Return (X, Y) of the center of cell containing provided text 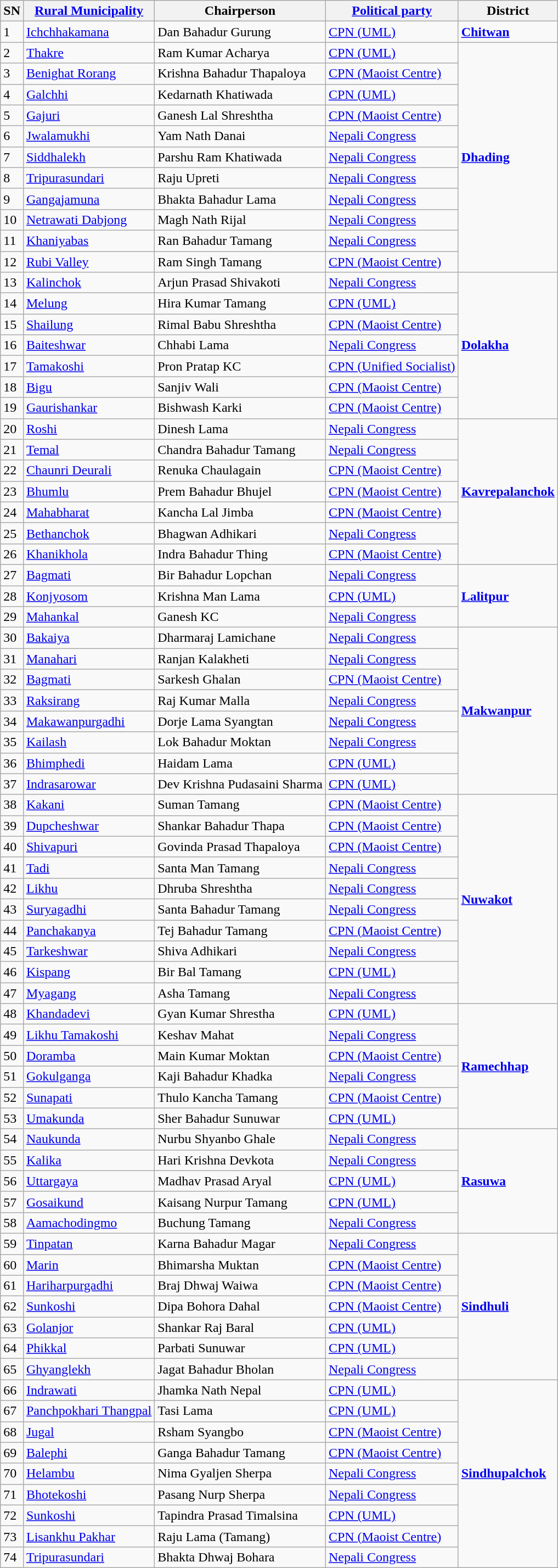
Main Kumar Moktan (240, 1056)
Netrawati Dabjong (89, 220)
Pron Pratap KC (240, 366)
Hira Kumar Tamang (240, 304)
72 (12, 1515)
Shankar Bahadur Thapa (240, 826)
61 (12, 1286)
Jagat Bahadur Bholan (240, 1369)
Govinda Prasad Thapaloya (240, 847)
Bir Bahadur Lopchan (240, 575)
Sarkesh Ghalan (240, 680)
Rsham Syangbo (240, 1432)
Dorje Lama Syangtan (240, 721)
73 (12, 1536)
Kaji Bahadur Khadka (240, 1077)
Sanjiv Wali (240, 387)
Krishna Bahadur Thapaloya (240, 74)
Dhading (508, 157)
50 (12, 1056)
Galchhi (89, 94)
Dan Bahadur Gurung (240, 32)
33 (12, 701)
Panchakanya (89, 931)
Nima Gyaljen Sherpa (240, 1474)
Jwalamukhi (89, 136)
Bhakta Bahadur Lama (240, 199)
70 (12, 1474)
74 (12, 1557)
Dinesh Lama (240, 429)
Gokulganga (89, 1077)
Ram Singh Tamang (240, 262)
Ichchhakamana (89, 32)
Yam Nath Danai (240, 136)
Sunapati (89, 1097)
18 (12, 387)
Chaunri Deurali (89, 471)
Tasi Lama (240, 1411)
Ghyanglekh (89, 1369)
Gangajamuna (89, 199)
Sindhupalchok (508, 1474)
Tadi (89, 867)
Marin (89, 1264)
22 (12, 471)
37 (12, 784)
Helambu (89, 1474)
Nurbu Shyanbo Ghale (240, 1139)
Dhruba Shreshtha (240, 888)
SN (12, 11)
26 (12, 554)
71 (12, 1494)
42 (12, 888)
Political party (392, 11)
68 (12, 1432)
45 (12, 951)
Tej Bahadur Tamang (240, 931)
Bigu (89, 387)
47 (12, 993)
Shankar Raj Baral (240, 1328)
57 (12, 1202)
Melung (89, 304)
41 (12, 867)
Tarkeshwar (89, 951)
Magh Nath Rijal (240, 220)
Parbati Sunuwar (240, 1348)
Thakre (89, 53)
Raju Lama (Tamang) (240, 1536)
Shailung (89, 324)
Phikkal (89, 1348)
Santa Bahadur Tamang (240, 909)
Ramechhap (508, 1066)
14 (12, 304)
46 (12, 972)
Khanikhola (89, 554)
Madhav Prasad Aryal (240, 1181)
Kavrepalanchok (508, 491)
6 (12, 136)
Gyan Kumar Shrestha (240, 1014)
Kispang (89, 972)
7 (12, 157)
40 (12, 847)
27 (12, 575)
Ganesh Lal Shreshtha (240, 115)
Suman Tamang (240, 805)
69 (12, 1453)
Lok Bahadur Moktan (240, 742)
21 (12, 450)
54 (12, 1139)
Dupcheshwar (89, 826)
Dipa Bohora Dahal (240, 1307)
55 (12, 1160)
34 (12, 721)
Tinpatan (89, 1244)
63 (12, 1328)
Dev Krishna Pudasaini Sharma (240, 784)
Myagang (89, 993)
32 (12, 680)
Temal (89, 450)
Kancha Lal Jimba (240, 512)
Arjun Prasad Shivakoti (240, 283)
64 (12, 1348)
Ran Bahadur Tamang (240, 240)
Mahabharat (89, 512)
20 (12, 429)
Raj Kumar Malla (240, 701)
Rural Municipality (89, 11)
Indra Bahadur Thing (240, 554)
Uttargaya (89, 1181)
Hari Krishna Devkota (240, 1160)
Ganesh KC (240, 617)
28 (12, 596)
Shiva Adhikari (240, 951)
56 (12, 1181)
5 (12, 115)
48 (12, 1014)
13 (12, 283)
35 (12, 742)
Doramba (89, 1056)
51 (12, 1077)
Rimal Babu Shreshtha (240, 324)
District (508, 11)
Sher Bahadur Sunuwar (240, 1118)
Jugal (89, 1432)
38 (12, 805)
Panchpokhari Thangpal (89, 1411)
Santa Man Tamang (240, 867)
10 (12, 220)
Makawanpurgadhi (89, 721)
Bhakta Dhwaj Bohara (240, 1557)
Kalika (89, 1160)
2 (12, 53)
Chairperson (240, 11)
65 (12, 1369)
Balephi (89, 1453)
Indrasarowar (89, 784)
Keshav Mahat (240, 1035)
36 (12, 763)
Khaniyabas (89, 240)
60 (12, 1264)
58 (12, 1223)
Prem Bahadur Bhujel (240, 491)
Tapindra Prasad Timalsina (240, 1515)
Manahari (89, 659)
Jhamka Nath Nepal (240, 1390)
Likhu (89, 888)
Raksirang (89, 701)
Gosaikund (89, 1202)
29 (12, 617)
Ram Kumar Acharya (240, 53)
Shivapuri (89, 847)
9 (12, 199)
Siddhalekh (89, 157)
Bakaiya (89, 638)
Bhimphedi (89, 763)
Kailash (89, 742)
43 (12, 909)
62 (12, 1307)
Bhotekoshi (89, 1494)
1 (12, 32)
19 (12, 408)
Dharmaraj Lamichane (240, 638)
Buchung Tamang (240, 1223)
Chhabi Lama (240, 345)
44 (12, 931)
Lalitpur (508, 596)
Krishna Man Lama (240, 596)
Kaisang Nurpur Tamang (240, 1202)
4 (12, 94)
3 (12, 74)
CPN (Unified Socialist) (392, 366)
25 (12, 533)
Parshu Ram Khatiwada (240, 157)
Ganga Bahadur Tamang (240, 1453)
Kakani (89, 805)
Konjyosom (89, 596)
39 (12, 826)
Raju Upreti (240, 178)
Benighat Rorang (89, 74)
15 (12, 324)
Karna Bahadur Magar (240, 1244)
Chitwan (508, 32)
Renuka Chaulagain (240, 471)
12 (12, 262)
Bhagwan Adhikari (240, 533)
Lisankhu Pakhar (89, 1536)
Gajuri (89, 115)
Nuwakot (508, 899)
Hariharpurgadhi (89, 1286)
Bir Bal Tamang (240, 972)
Thulo Kancha Tamang (240, 1097)
Tamakoshi (89, 366)
Chandra Bahadur Tamang (240, 450)
67 (12, 1411)
Gaurishankar (89, 408)
24 (12, 512)
Likhu Tamakoshi (89, 1035)
Bhumlu (89, 491)
Bhimarsha Muktan (240, 1264)
Asha Tamang (240, 993)
Ranjan Kalakheti (240, 659)
30 (12, 638)
Umakunda (89, 1118)
Roshi (89, 429)
Bishwash Karki (240, 408)
Mahankal (89, 617)
8 (12, 178)
Golanjor (89, 1328)
Dolakha (508, 345)
53 (12, 1118)
66 (12, 1390)
Sindhuli (508, 1306)
52 (12, 1097)
Braj Dhwaj Waiwa (240, 1286)
Rubi Valley (89, 262)
Khandadevi (89, 1014)
Bethanchok (89, 533)
23 (12, 491)
Rasuwa (508, 1181)
Haidam Lama (240, 763)
Baiteshwar (89, 345)
16 (12, 345)
31 (12, 659)
Pasang Nurp Sherpa (240, 1494)
Kedarnath Khatiwada (240, 94)
59 (12, 1244)
Suryagadhi (89, 909)
11 (12, 240)
Makwanpur (508, 711)
49 (12, 1035)
Naukunda (89, 1139)
Kalinchok (89, 283)
Aamachodingmo (89, 1223)
Indrawati (89, 1390)
17 (12, 366)
